Return the [X, Y] coordinate for the center point of the cell that contains the specified text.  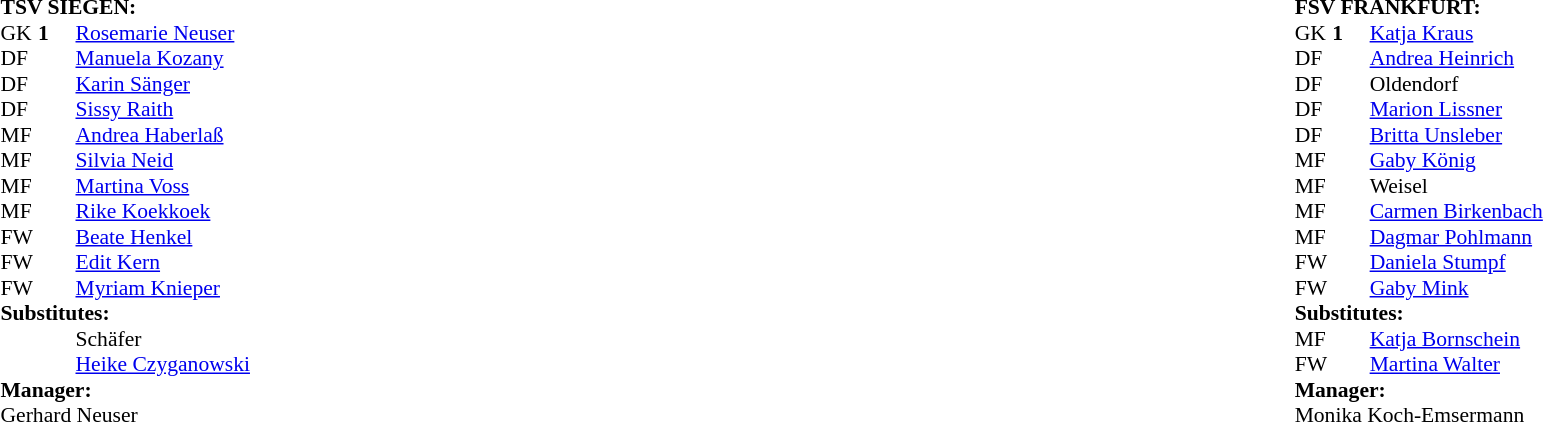
Rosemarie Neuser [163, 33]
Britta Unsleber [1456, 135]
Martina Walter [1456, 365]
Carmen Birkenbach [1456, 211]
Schäfer [163, 339]
Manuela Kozany [163, 59]
Marion Lissner [1456, 109]
Gaby Mink [1456, 288]
Katja Bornschein [1456, 339]
Gaby König [1456, 161]
Martina Voss [163, 186]
Heike Czyganowski [163, 365]
Andrea Heinrich [1456, 59]
Karin Sänger [163, 84]
Andrea Haberlaß [163, 135]
Sissy Raith [163, 109]
Edit Kern [163, 263]
Oldendorf [1456, 84]
Weisel [1456, 186]
Silvia Neid [163, 161]
Rike Koekkoek [163, 211]
Daniela Stumpf [1456, 263]
Beate Henkel [163, 237]
Myriam Knieper [163, 288]
Dagmar Pohlmann [1456, 237]
Katja Kraus [1456, 33]
